Provide the (x, y) coordinate of the cell's center where the given text is located.  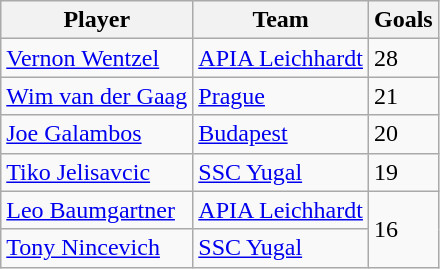
Goals (403, 20)
Team (281, 20)
Joe Galambos (97, 134)
Player (97, 20)
20 (403, 134)
28 (403, 58)
Vernon Wentzel (97, 58)
Prague (281, 96)
Tiko Jelisavcic (97, 172)
19 (403, 172)
Tony Nincevich (97, 248)
Wim van der Gaag (97, 96)
Leo Baumgartner (97, 210)
21 (403, 96)
Budapest (281, 134)
16 (403, 229)
